Determine the (x, y) coordinate at the center of the cell enclosing the given text.  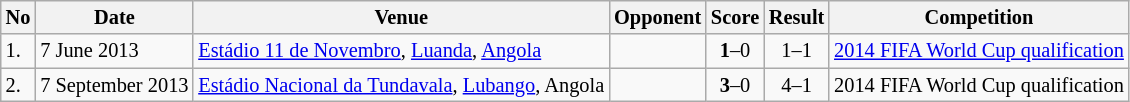
Competition (979, 17)
2. (18, 85)
3–0 (735, 85)
4–1 (796, 85)
1–1 (796, 51)
Date (114, 17)
7 September 2013 (114, 85)
Venue (401, 17)
1. (18, 51)
Estádio Nacional da Tundavala, Lubango, Angola (401, 85)
Opponent (658, 17)
No (18, 17)
Result (796, 17)
Estádio 11 de Novembro, Luanda, Angola (401, 51)
1–0 (735, 51)
Score (735, 17)
7 June 2013 (114, 51)
